From the cell containing the given text, extract its center point as (X, Y) coordinate. 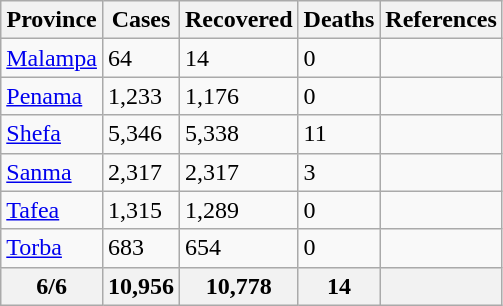
1,289 (240, 210)
654 (240, 248)
Penama (52, 96)
1,233 (140, 96)
3 (339, 172)
64 (140, 58)
10,778 (240, 286)
Torba (52, 248)
Shefa (52, 134)
Deaths (339, 20)
5,338 (240, 134)
11 (339, 134)
Malampa (52, 58)
Recovered (240, 20)
Tafea (52, 210)
Sanma (52, 172)
1,176 (240, 96)
5,346 (140, 134)
1,315 (140, 210)
References (442, 20)
Cases (140, 20)
10,956 (140, 286)
683 (140, 248)
Province (52, 20)
6/6 (52, 286)
